Locate the cell with the specified text and output its (x, y) center coordinate. 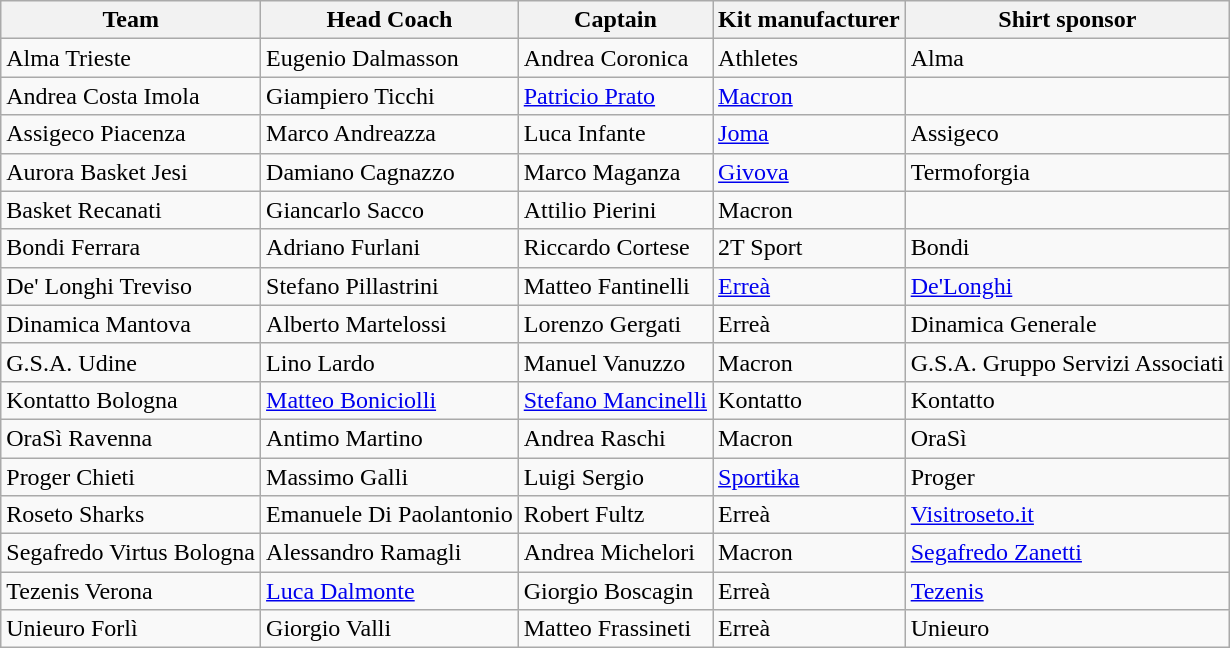
Proger (1067, 477)
Captain (615, 20)
Stefano Pillastrini (390, 286)
Unieuro (1067, 629)
Antimo Martino (390, 438)
Matteo Boniciolli (390, 400)
Sportika (810, 477)
Tezenis (1067, 591)
Givova (810, 172)
Marco Maganza (615, 172)
Robert Fultz (615, 515)
Stefano Mancinelli (615, 400)
Athletes (810, 58)
2T Sport (810, 248)
Patricio Prato (615, 96)
De' Longhi Treviso (131, 286)
Alessandro Ramagli (390, 553)
Giampiero Ticchi (390, 96)
Adriano Furlani (390, 248)
Riccardo Cortese (615, 248)
Matteo Frassineti (615, 629)
Giancarlo Sacco (390, 210)
Damiano Cagnazzo (390, 172)
Aurora Basket Jesi (131, 172)
Andrea Raschi (615, 438)
Bondi (1067, 248)
Termoforgia (1067, 172)
Assigeco Piacenza (131, 134)
Dinamica Mantova (131, 324)
Giorgio Valli (390, 629)
G.S.A. Gruppo Servizi Associati (1067, 362)
Luigi Sergio (615, 477)
Emanuele Di Paolantonio (390, 515)
Lino Lardo (390, 362)
Basket Recanati (131, 210)
Matteo Fantinelli (615, 286)
Attilio Pierini (615, 210)
Kontatto Bologna (131, 400)
Roseto Sharks (131, 515)
OraSì (1067, 438)
Manuel Vanuzzo (615, 362)
Marco Andreazza (390, 134)
Visitroseto.it (1067, 515)
Andrea Michelori (615, 553)
Segafredo Zanetti (1067, 553)
Luca Dalmonte (390, 591)
Giorgio Boscagin (615, 591)
Dinamica Generale (1067, 324)
Segafredo Virtus Bologna (131, 553)
Eugenio Dalmasson (390, 58)
Tezenis Verona (131, 591)
De'Longhi (1067, 286)
Proger Chieti (131, 477)
Andrea Costa Imola (131, 96)
Massimo Galli (390, 477)
Lorenzo Gergati (615, 324)
Joma (810, 134)
Alma Trieste (131, 58)
Alma (1067, 58)
Shirt sponsor (1067, 20)
Unieuro Forlì (131, 629)
Andrea Coronica (615, 58)
G.S.A. Udine (131, 362)
Kit manufacturer (810, 20)
OraSì Ravenna (131, 438)
Assigeco (1067, 134)
Alberto Martelossi (390, 324)
Luca Infante (615, 134)
Head Coach (390, 20)
Bondi Ferrara (131, 248)
Team (131, 20)
